Return [X, Y] of the center of cell containing provided text 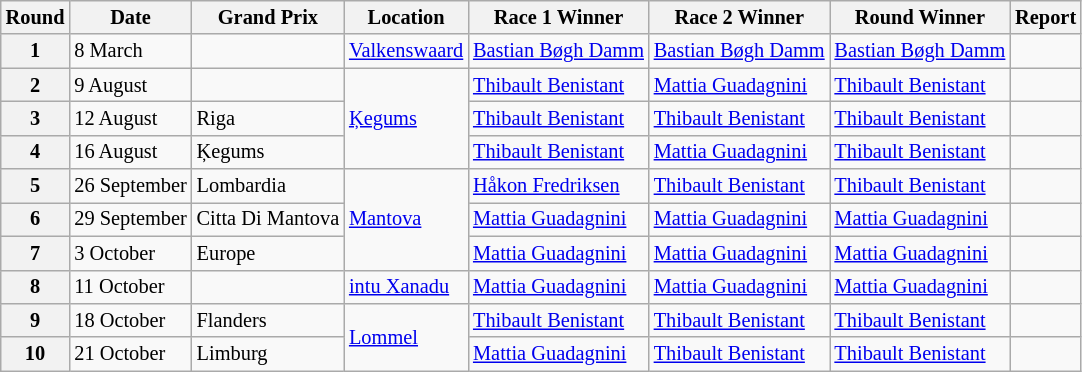
16 August [130, 152]
4 [36, 152]
Round [36, 17]
Mantova [406, 220]
6 [36, 219]
Grand Prix [268, 17]
Flanders [268, 320]
1 [36, 51]
Location [406, 17]
5 [36, 186]
Lommel [406, 336]
Limburg [268, 354]
3 October [130, 253]
18 October [130, 320]
Round Winner [920, 17]
26 September [130, 186]
Date [130, 17]
Håkon Fredriksen [558, 186]
Riga [268, 118]
Race 2 Winner [740, 17]
8 March [130, 51]
29 September [130, 219]
Valkenswaard [406, 51]
3 [36, 118]
Race 1 Winner [558, 17]
9 August [130, 85]
11 October [130, 287]
7 [36, 253]
Europe [268, 253]
Lombardia [268, 186]
9 [36, 320]
intu Xanadu [406, 287]
8 [36, 287]
Citta Di Mantova [268, 219]
Report [1046, 17]
21 October [130, 354]
12 August [130, 118]
10 [36, 354]
2 [36, 85]
